Return [x, y] of the center of cell containing provided text 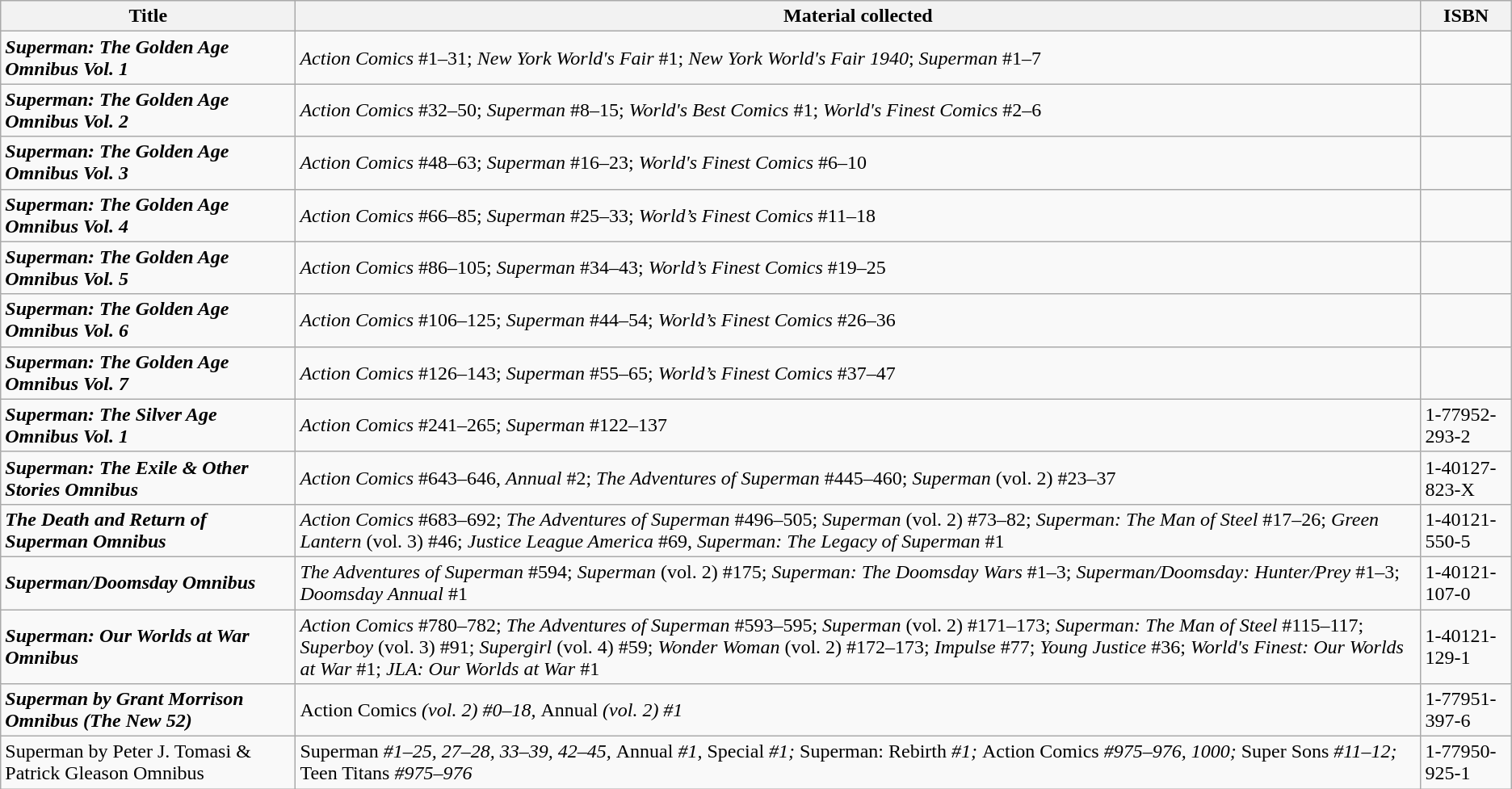
1-77952-293-2 [1466, 425]
1-40127-823-X [1466, 478]
Superman: The Golden Age Omnibus Vol. 1 [149, 58]
The Adventures of Superman #594; Superman (vol. 2) #175; Superman: The Doomsday Wars #1–3; Superman/Doomsday: Hunter/Prey #1–3; Doomsday Annual #1 [858, 583]
Superman: The Golden Age Omnibus Vol. 4 [149, 215]
Superman: The Golden Age Omnibus Vol. 2 [149, 110]
1-77950-925-1 [1466, 762]
1-40121-107-0 [1466, 583]
Superman: The Golden Age Omnibus Vol. 3 [149, 163]
Action Comics #126–143; Superman #55–65; World’s Finest Comics #37–47 [858, 373]
Superman: The Golden Age Omnibus Vol. 7 [149, 373]
Superman by Peter J. Tomasi & Patrick Gleason Omnibus [149, 762]
1-40121-550-5 [1466, 530]
Superman/Doomsday Omnibus [149, 583]
Superman: The Exile & Other Stories Omnibus [149, 478]
Title [149, 16]
Action Comics #48–63; Superman #16–23; World's Finest Comics #6–10 [858, 163]
Action Comics #643–646, Annual #2; The Adventures of Superman #445–460; Superman (vol. 2) #23–37 [858, 478]
Action Comics (vol. 2) #0–18, Annual (vol. 2) #1 [858, 711]
The Death and Return of Superman Omnibus [149, 530]
Superman: The Silver Age Omnibus Vol. 1 [149, 425]
Action Comics #1–31; New York World's Fair #1; New York World's Fair 1940; Superman #1–7 [858, 58]
ISBN [1466, 16]
Superman: The Golden Age Omnibus Vol. 6 [149, 320]
Action Comics #241–265; Superman #122–137 [858, 425]
Action Comics #66–85; Superman #25–33; World’s Finest Comics #11–18 [858, 215]
Action Comics #106–125; Superman #44–54; World’s Finest Comics #26–36 [858, 320]
Action Comics #86–105; Superman #34–43; World’s Finest Comics #19–25 [858, 268]
Material collected [858, 16]
Superman by Grant Morrison Omnibus (The New 52) [149, 711]
Superman: Our Worlds at War Omnibus [149, 646]
1-40121-129-1 [1466, 646]
1-77951-397-6 [1466, 711]
Action Comics #32–50; Superman #8–15; World's Best Comics #1; World's Finest Comics #2–6 [858, 110]
Superman: The Golden Age Omnibus Vol. 5 [149, 268]
